Return (x, y) of the center of cell containing provided text 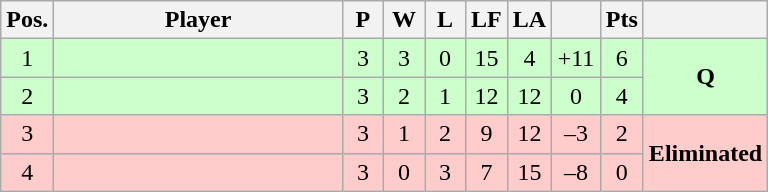
L (444, 20)
–3 (576, 134)
–8 (576, 172)
P (362, 20)
Pts (622, 20)
W (404, 20)
LF (487, 20)
Pos. (28, 20)
+11 (576, 58)
Player (198, 20)
9 (487, 134)
7 (487, 172)
Eliminated (705, 153)
6 (622, 58)
Q (705, 77)
LA (529, 20)
